For the text-containing cell, return its midpoint in (X, Y) coordinate format. 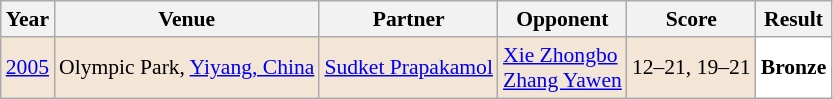
Score (692, 19)
Sudket Prapakamol (408, 68)
2005 (28, 68)
Venue (186, 19)
Xie Zhongbo Zhang Yawen (562, 68)
Year (28, 19)
Opponent (562, 19)
12–21, 19–21 (692, 68)
Result (794, 19)
Bronze (794, 68)
Olympic Park, Yiyang, China (186, 68)
Partner (408, 19)
